Detect which cell encompasses the target text, then output its (x, y) center coordinate. 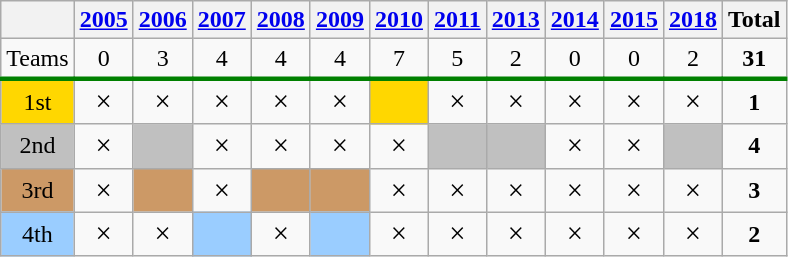
4th (38, 234)
2010 (398, 20)
Teams (38, 59)
31 (754, 59)
Total (754, 20)
2011 (457, 20)
2007 (222, 20)
2005 (104, 20)
1 (754, 101)
3rd (38, 190)
2015 (634, 20)
2008 (280, 20)
2018 (692, 20)
2009 (340, 20)
1st (38, 101)
7 (398, 59)
2006 (162, 20)
2nd (38, 146)
2013 (516, 20)
2014 (574, 20)
5 (457, 59)
